Provide the [X, Y] coordinate of the cell's center where the given text is located.  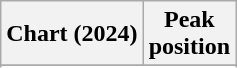
Chart (2024) [72, 34]
Peakposition [189, 34]
